Pinpoint the cell where the given text exists, returning its [X, Y] midpoint coordinate. 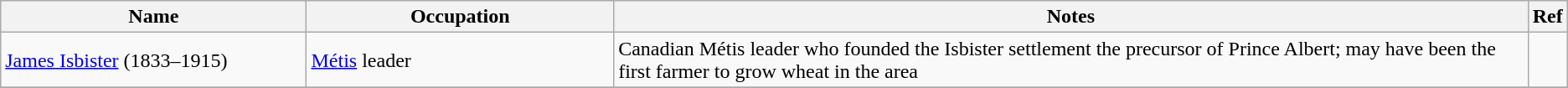
Métis leader [461, 60]
Notes [1071, 17]
James Isbister (1833–1915) [154, 60]
Occupation [461, 17]
Ref [1548, 17]
Canadian Métis leader who founded the Isbister settlement the precursor of Prince Albert; may have been the first farmer to grow wheat in the area [1071, 60]
Name [154, 17]
